Find where the given text appears and provide that cell's center as (X, Y) coordinate. 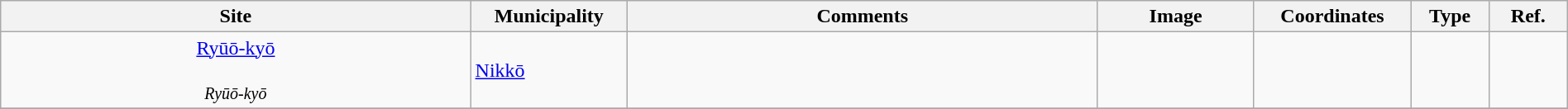
Comments (863, 17)
Coordinates (1331, 17)
Ref. (1528, 17)
Municipality (549, 17)
Nikkō (549, 70)
Site (236, 17)
Ryūō-kyōRyūō-kyō (236, 70)
Type (1451, 17)
Image (1176, 17)
